Return (X, Y) of the center of cell containing provided text 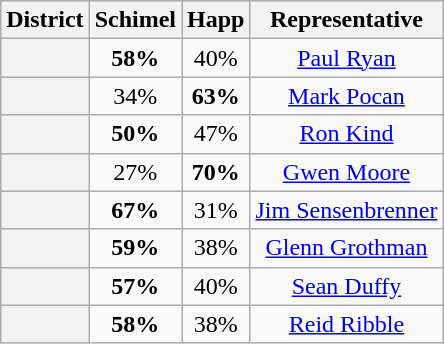
Reid Ribble (346, 324)
57% (135, 286)
District (45, 20)
Representative (346, 20)
Glenn Grothman (346, 248)
34% (135, 96)
63% (216, 96)
67% (135, 210)
70% (216, 172)
50% (135, 134)
Mark Pocan (346, 96)
Sean Duffy (346, 286)
47% (216, 134)
Paul Ryan (346, 58)
Schimel (135, 20)
59% (135, 248)
Gwen Moore (346, 172)
31% (216, 210)
Jim Sensenbrenner (346, 210)
27% (135, 172)
Happ (216, 20)
Ron Kind (346, 134)
